Capture the cell that displays the provided text and extract its [X, Y] central coordinate. 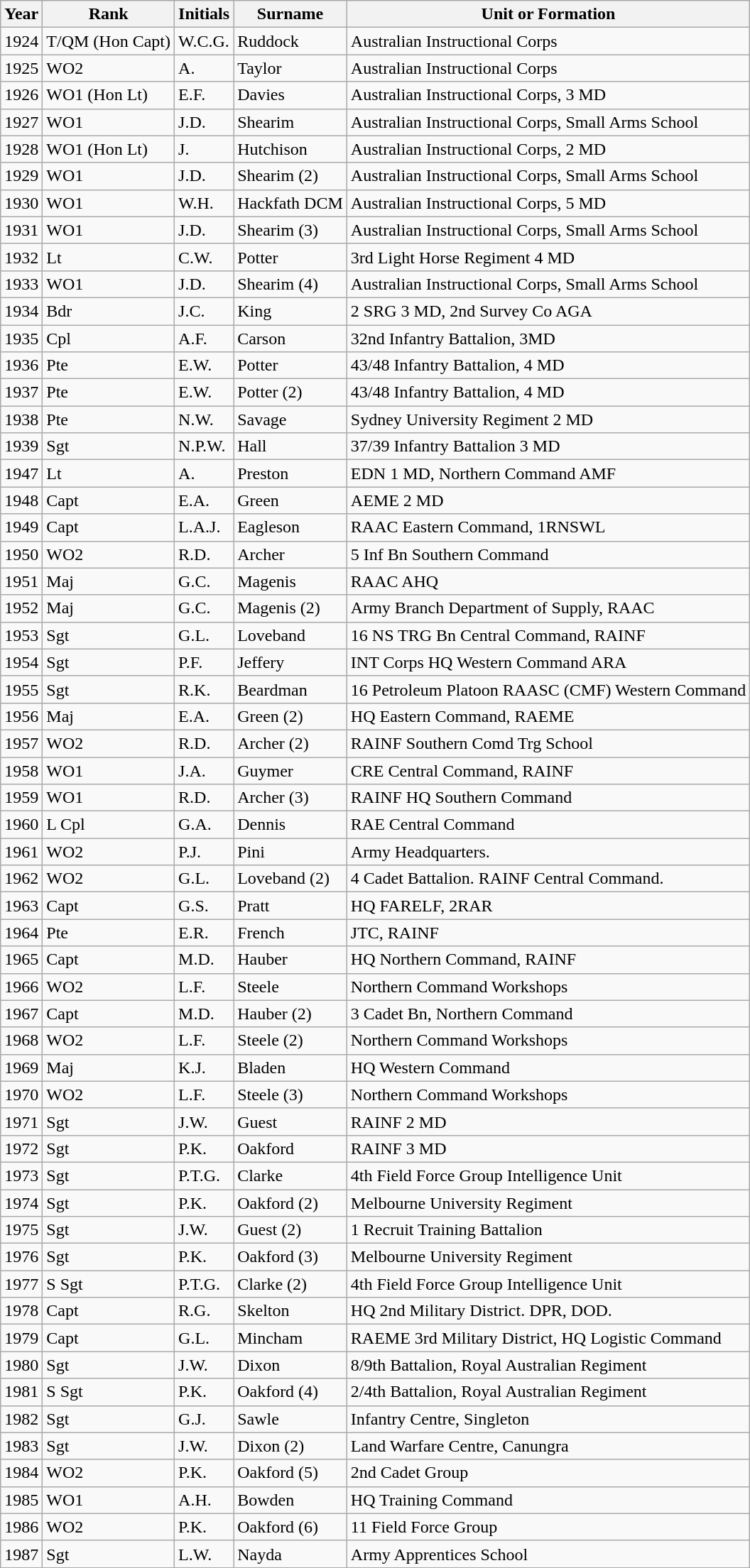
Unit or Formation [548, 14]
C.W. [205, 257]
A.H. [205, 1500]
Taylor [290, 68]
Pratt [290, 906]
G.S. [205, 906]
Preston [290, 473]
1972 [21, 1148]
1986 [21, 1527]
1961 [21, 852]
16 NS TRG Bn Central Command, RAINF [548, 635]
Infantry Centre, Singleton [548, 1419]
Dixon [290, 1365]
Eagleson [290, 527]
French [290, 933]
1948 [21, 500]
Shearim (2) [290, 176]
E.R. [205, 933]
Year [21, 14]
1959 [21, 798]
1926 [21, 95]
Steele (3) [290, 1095]
Beardman [290, 689]
1967 [21, 1014]
Loveband [290, 635]
3rd Light Horse Regiment 4 MD [548, 257]
W.C.G. [205, 41]
K.J. [205, 1068]
1987 [21, 1554]
HQ 2nd Military District. DPR, DOD. [548, 1311]
P.F. [205, 662]
1958 [21, 770]
1969 [21, 1068]
1970 [21, 1095]
RAINF Southern Comd Trg School [548, 743]
1973 [21, 1175]
L.A.J. [205, 527]
1952 [21, 608]
4 Cadet Battalion. RAINF Central Command. [548, 879]
Guest [290, 1122]
8/9th Battalion, Royal Australian Regiment [548, 1365]
1982 [21, 1419]
Initials [205, 14]
1939 [21, 446]
Potter (2) [290, 393]
Land Warfare Centre, Canungra [548, 1446]
Magenis (2) [290, 608]
1954 [21, 662]
Archer (2) [290, 743]
1962 [21, 879]
L Cpl [109, 825]
RAINF 3 MD [548, 1148]
Green [290, 500]
1977 [21, 1284]
G.J. [205, 1419]
1935 [21, 339]
1963 [21, 906]
Davies [290, 95]
Oakford (5) [290, 1473]
HQ Northern Command, RAINF [548, 960]
A.F. [205, 339]
2nd Cadet Group [548, 1473]
1965 [21, 960]
Bladen [290, 1068]
RAAC AHQ [548, 581]
G.A. [205, 825]
AEME 2 MD [548, 500]
1938 [21, 420]
RAE Central Command [548, 825]
RAINF HQ Southern Command [548, 798]
1931 [21, 230]
1971 [21, 1122]
1964 [21, 933]
1937 [21, 393]
Shearim (4) [290, 284]
1976 [21, 1257]
J.A. [205, 770]
1949 [21, 527]
Archer (3) [290, 798]
1947 [21, 473]
Steele (2) [290, 1041]
1985 [21, 1500]
Australian Instructional Corps, 2 MD [548, 149]
RAAC Eastern Command, 1RNSWL [548, 527]
R.K. [205, 689]
1933 [21, 284]
Loveband (2) [290, 879]
Ruddock [290, 41]
1980 [21, 1365]
Cpl [109, 339]
Hauber [290, 960]
1956 [21, 716]
INT Corps HQ Western Command ARA [548, 662]
Nayda [290, 1554]
J. [205, 149]
HQ Training Command [548, 1500]
Oakford (2) [290, 1203]
1925 [21, 68]
1934 [21, 311]
Australian Instructional Corps, 5 MD [548, 203]
Green (2) [290, 716]
Sawle [290, 1419]
Clarke [290, 1175]
Skelton [290, 1311]
1966 [21, 987]
2/4th Battalion, Royal Australian Regiment [548, 1392]
1927 [21, 122]
T/QM (Hon Capt) [109, 41]
Bowden [290, 1500]
Shearim [290, 122]
3 Cadet Bn, Northern Command [548, 1014]
R.G. [205, 1311]
Jeffery [290, 662]
Savage [290, 420]
Army Headquarters. [548, 852]
Guymer [290, 770]
Army Branch Department of Supply, RAAC [548, 608]
16 Petroleum Platoon RAASC (CMF) Western Command [548, 689]
RAEME 3rd Military District, HQ Logistic Command [548, 1338]
1953 [21, 635]
Carson [290, 339]
Shearim (3) [290, 230]
HQ FARELF, 2RAR [548, 906]
1981 [21, 1392]
Steele [290, 987]
2 SRG 3 MD, 2nd Survey Co AGA [548, 311]
1929 [21, 176]
RAINF 2 MD [548, 1122]
L.W. [205, 1554]
5 Inf Bn Southern Command [548, 554]
1 Recruit Training Battalion [548, 1230]
1984 [21, 1473]
E.F. [205, 95]
HQ Western Command [548, 1068]
11 Field Force Group [548, 1527]
Guest (2) [290, 1230]
1974 [21, 1203]
Oakford (6) [290, 1527]
EDN 1 MD, Northern Command AMF [548, 473]
P.J. [205, 852]
Mincham [290, 1338]
Army Apprentices School [548, 1554]
N.W. [205, 420]
1936 [21, 366]
37/39 Infantry Battalion 3 MD [548, 446]
Magenis [290, 581]
Sydney University Regiment 2 MD [548, 420]
1975 [21, 1230]
Rank [109, 14]
Bdr [109, 311]
J.C. [205, 311]
Archer [290, 554]
1968 [21, 1041]
1978 [21, 1311]
CRE Central Command, RAINF [548, 770]
Hauber (2) [290, 1014]
Hall [290, 446]
Dennis [290, 825]
Australian Instructional Corps, 3 MD [548, 95]
JTC, RAINF [548, 933]
1924 [21, 41]
Pini [290, 852]
King [290, 311]
1950 [21, 554]
1932 [21, 257]
1983 [21, 1446]
Dixon (2) [290, 1446]
Surname [290, 14]
1955 [21, 689]
Hackfath DCM [290, 203]
1930 [21, 203]
Oakford [290, 1148]
Oakford (4) [290, 1392]
Hutchison [290, 149]
HQ Eastern Command, RAEME [548, 716]
Oakford (3) [290, 1257]
1951 [21, 581]
N.P.W. [205, 446]
W.H. [205, 203]
32nd Infantry Battalion, 3MD [548, 339]
1979 [21, 1338]
Clarke (2) [290, 1284]
1928 [21, 149]
1960 [21, 825]
1957 [21, 743]
